Return (x, y) of the center of cell containing provided text 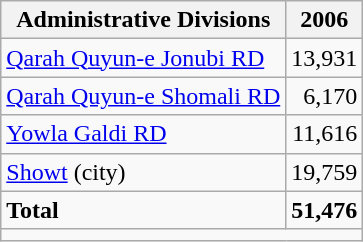
13,931 (324, 58)
11,616 (324, 134)
Total (144, 210)
Yowla Galdi RD (144, 134)
19,759 (324, 172)
Administrative Divisions (144, 20)
Qarah Quyun-e Jonubi RD (144, 58)
Qarah Quyun-e Shomali RD (144, 96)
51,476 (324, 210)
6,170 (324, 96)
2006 (324, 20)
Showt (city) (144, 172)
